Return the (x, y) coordinate for the center point of the cell that contains the specified text.  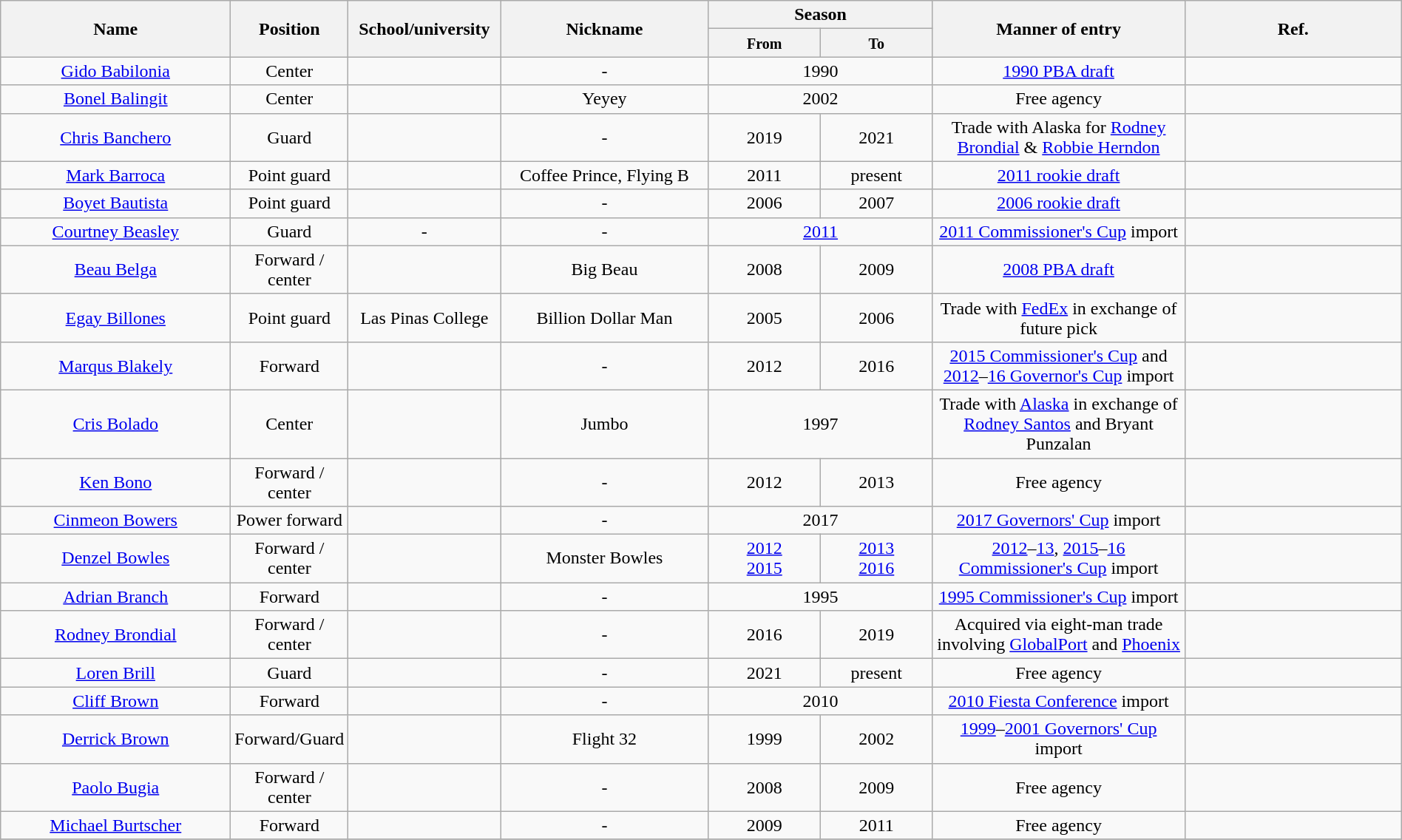
Mark Barroca (115, 175)
2017 (821, 521)
From (765, 43)
2013 (877, 482)
Adrian Branch (115, 597)
Flight 32 (605, 739)
Rodney Brondial (115, 634)
2011 Commissioner's Cup import (1059, 231)
Ken Bono (115, 482)
Trade with Alaska in exchange of Rodney Santos and Bryant Punzalan (1059, 424)
20122015 (765, 559)
1990 (821, 71)
Egay Billones (115, 318)
2012–13, 2015–16 Commissioner's Cup import (1059, 559)
Cris Bolado (115, 424)
Acquired via eight-man trade involving GlobalPort and Phoenix (1059, 634)
Manner of entry (1059, 29)
Chris Banchero (115, 138)
1999 (765, 739)
Position (290, 29)
Gido Babilonia (115, 71)
Billion Dollar Man (605, 318)
2011 rookie draft (1059, 175)
Bonel Balingit (115, 99)
2008 PBA draft (1059, 269)
Coffee Prince, Flying B (605, 175)
Power forward (290, 521)
Michael Burtscher (115, 825)
Monster Bowles (605, 559)
Trade with Alaska for Rodney Brondial & Robbie Herndon (1059, 138)
To (877, 43)
2006 rookie draft (1059, 203)
Big Beau (605, 269)
1990 PBA draft (1059, 71)
2005 (765, 318)
Yeyey (605, 99)
Nickname (605, 29)
Cinmeon Bowers (115, 521)
Cliff Brown (115, 701)
Marqus Blakely (115, 365)
Denzel Bowles (115, 559)
Las Pinas College (424, 318)
Derrick Brown (115, 739)
Loren Brill (115, 673)
Ref. (1293, 29)
Boyet Bautista (115, 203)
Jumbo (605, 424)
2010 Fiesta Conference import (1059, 701)
Courtney Beasley (115, 231)
Trade with FedEx in exchange of future pick (1059, 318)
2015 Commissioner's Cup and 2012–16 Governor's Cup import (1059, 365)
School/university (424, 29)
1997 (821, 424)
Paolo Bugia (115, 787)
1999–2001 Governors' Cup import (1059, 739)
1995 (821, 597)
20132016 (877, 559)
Beau Belga (115, 269)
2010 (821, 701)
Season (821, 15)
Forward/Guard (290, 739)
2017 Governors' Cup import (1059, 521)
1995 Commissioner's Cup import (1059, 597)
Name (115, 29)
2007 (877, 203)
